Pinpoint the cell where the given text exists, returning its (X, Y) midpoint coordinate. 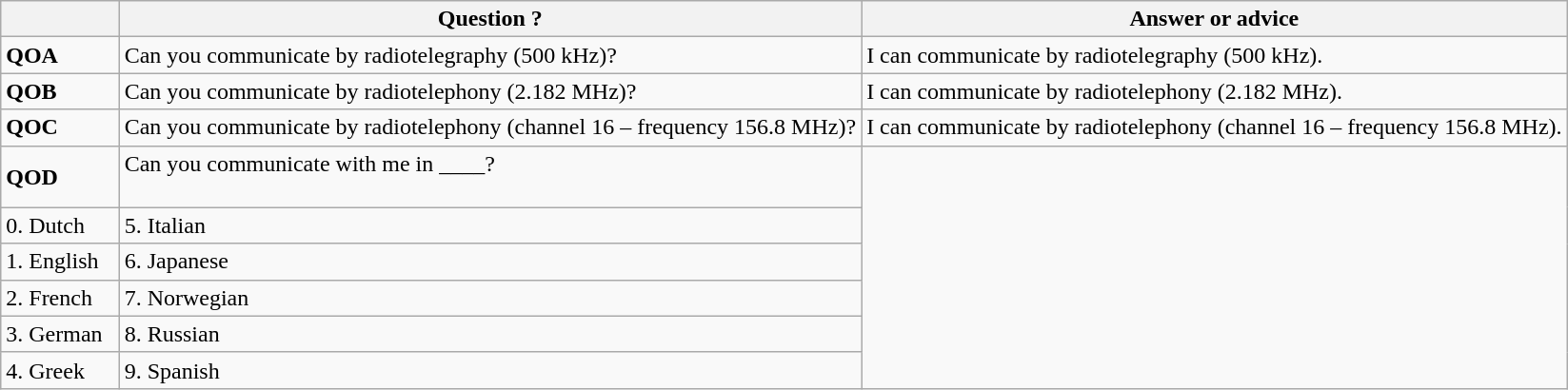
Can you communicate by radiotelephony (2.182 MHz)? (489, 91)
Question ? (489, 19)
QOC (60, 127)
6. Japanese (489, 262)
Can you communicate by radiotelephony (channel 16 – frequency 156.8 MHz)? (489, 127)
7. Norwegian (489, 298)
3. German (60, 334)
Answer or advice (1215, 19)
8. Russian (489, 334)
I can communicate by radiotelephony (channel 16 – frequency 156.8 MHz). (1215, 127)
4. Greek (60, 370)
2. French (60, 298)
9. Spanish (489, 370)
Can you communicate by radiotelegraphy (500 kHz)? (489, 55)
QOA (60, 55)
I can communicate by radiotelephony (2.182 MHz). (1215, 91)
0. Dutch (60, 225)
5. Italian (489, 225)
QOB (60, 91)
I can communicate by radiotelegraphy (500 kHz). (1215, 55)
1. English (60, 262)
Can you communicate with me in ____? (489, 177)
QOD (60, 177)
